Locate the cell with the specified text and output its [x, y] center coordinate. 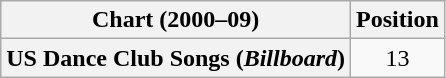
US Dance Club Songs (Billboard) [176, 58]
13 [398, 58]
Chart (2000–09) [176, 20]
Position [398, 20]
